Pinpoint the cell where the given text exists, returning its [X, Y] midpoint coordinate. 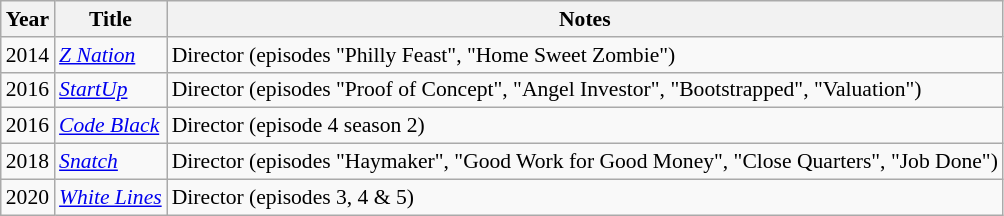
Director (episodes "Philly Feast", "Home Sweet Zombie") [585, 55]
Z Nation [110, 55]
White Lines [110, 197]
2018 [28, 162]
Director (episodes "Haymaker", "Good Work for Good Money", "Close Quarters", "Job Done") [585, 162]
Notes [585, 19]
Code Black [110, 126]
Snatch [110, 162]
2020 [28, 197]
Director (episode 4 season 2) [585, 126]
Director (episodes "Proof of Concept", "Angel Investor", "Bootstrapped", "Valuation") [585, 90]
Year [28, 19]
Director (episodes 3, 4 & 5) [585, 197]
Title [110, 19]
StartUp [110, 90]
2014 [28, 55]
